Extract the [x, y] coordinate from the center of the cell holding the provided text.  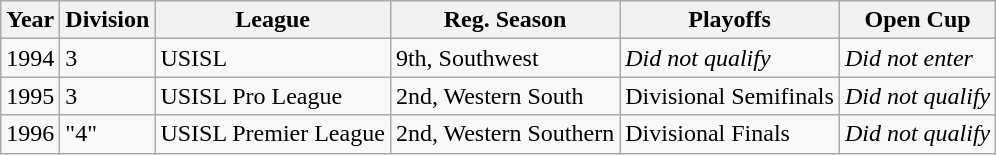
1994 [30, 58]
USISL Premier League [272, 134]
Reg. Season [504, 20]
Open Cup [917, 20]
Divisional Semifinals [730, 96]
"4" [108, 134]
2nd, Western South [504, 96]
USISL [272, 58]
League [272, 20]
USISL Pro League [272, 96]
2nd, Western Southern [504, 134]
9th, Southwest [504, 58]
Divisional Finals [730, 134]
Playoffs [730, 20]
Year [30, 20]
Division [108, 20]
Did not enter [917, 58]
1996 [30, 134]
1995 [30, 96]
